Search for the cell housing the specified text and yield its [x, y] center coordinate. 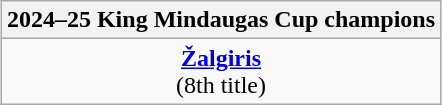
Žalgiris(8th title) [220, 72]
2024–25 King Mindaugas Cup champions [220, 20]
